Locate the cell with the specified text and output its [X, Y] center coordinate. 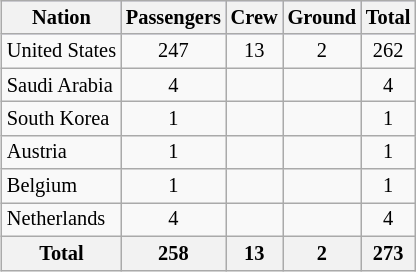
Saudi Arabia [62, 85]
Nation [62, 18]
Passengers [174, 18]
273 [388, 253]
Netherlands [62, 220]
Belgium [62, 186]
247 [174, 51]
United States [62, 51]
258 [174, 253]
South Korea [62, 119]
Austria [62, 152]
Crew [254, 18]
262 [388, 51]
Ground [322, 18]
